Detect which cell encompasses the target text, then output its [X, Y] center coordinate. 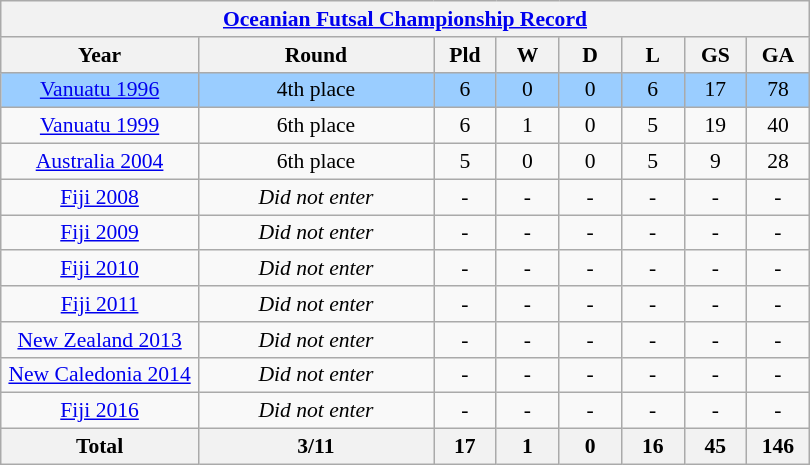
Fiji 2009 [100, 233]
Oceanian Futsal Championship Record [405, 19]
Total [100, 447]
D [590, 55]
Fiji 2008 [100, 197]
New Caledonia 2014 [100, 375]
146 [778, 447]
New Zealand 2013 [100, 340]
Fiji 2011 [100, 304]
Fiji 2010 [100, 269]
GA [778, 55]
40 [778, 126]
4th place [316, 90]
Fiji 2016 [100, 411]
Round [316, 55]
GS [716, 55]
45 [716, 447]
9 [716, 162]
19 [716, 126]
Pld [466, 55]
Vanuatu 1999 [100, 126]
Vanuatu 1996 [100, 90]
16 [652, 447]
W [528, 55]
Year [100, 55]
Australia 2004 [100, 162]
78 [778, 90]
28 [778, 162]
3/11 [316, 447]
L [652, 55]
